Identify which cell holds the provided text, then report its (X, Y) central coordinate. 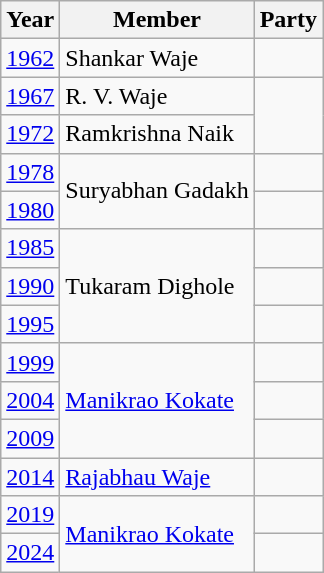
Shankar Waje (157, 58)
Rajabhau Waje (157, 477)
Suryabhan Gadakh (157, 191)
1999 (30, 362)
R. V. Waje (157, 96)
1962 (30, 58)
Tukaram Dighole (157, 286)
1995 (30, 324)
1990 (30, 286)
Party (288, 20)
2004 (30, 400)
1985 (30, 248)
2024 (30, 553)
Year (30, 20)
1972 (30, 134)
1980 (30, 210)
Ramkrishna Naik (157, 134)
Member (157, 20)
2014 (30, 477)
1967 (30, 96)
1978 (30, 172)
2009 (30, 438)
2019 (30, 515)
